Locate the cell with the specified text and output its [x, y] center coordinate. 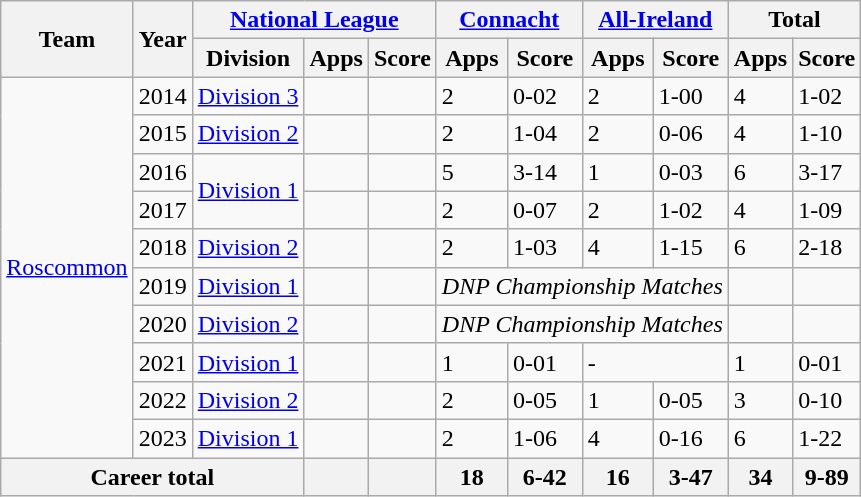
0-06 [690, 134]
1-04 [544, 134]
3-14 [544, 172]
0-03 [690, 172]
Roscommon [67, 268]
3-47 [690, 477]
2015 [162, 134]
2022 [162, 400]
2016 [162, 172]
Division [248, 58]
All-Ireland [655, 20]
Career total [152, 477]
3-17 [827, 172]
0-10 [827, 400]
18 [472, 477]
1-00 [690, 96]
16 [618, 477]
Total [794, 20]
9-89 [827, 477]
2018 [162, 248]
2020 [162, 324]
1-09 [827, 210]
2019 [162, 286]
2017 [162, 210]
0-02 [544, 96]
- [655, 362]
1-10 [827, 134]
6-42 [544, 477]
0-16 [690, 438]
1-15 [690, 248]
Year [162, 39]
Division 3 [248, 96]
2023 [162, 438]
34 [760, 477]
3 [760, 400]
1-22 [827, 438]
1-03 [544, 248]
Connacht [509, 20]
1-06 [544, 438]
National League [314, 20]
5 [472, 172]
2014 [162, 96]
0-07 [544, 210]
Team [67, 39]
2-18 [827, 248]
2021 [162, 362]
